Scan for the cell matching the given text and deliver its [x, y] coordinate at center. 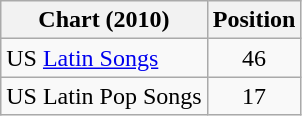
Chart (2010) [104, 20]
US Latin Pop Songs [104, 96]
Position [254, 20]
US Latin Songs [104, 58]
46 [254, 58]
17 [254, 96]
